Return [x, y] of the center of cell containing provided text 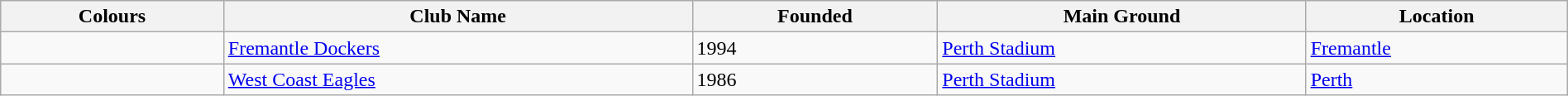
Location [1437, 17]
Founded [815, 17]
West Coast Eagles [458, 79]
1986 [815, 79]
1994 [815, 48]
Perth [1437, 79]
Club Name [458, 17]
Colours [112, 17]
Main Ground [1121, 17]
Fremantle Dockers [458, 48]
Fremantle [1437, 48]
